Determine the (X, Y) coordinate at the center of the cell enclosing the given text.  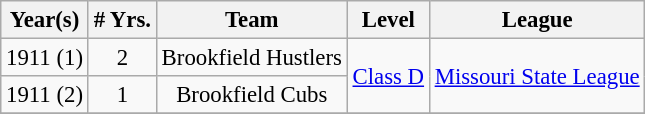
1911 (2) (45, 95)
1 (122, 95)
Missouri State League (537, 76)
Brookfield Hustlers (252, 58)
Team (252, 20)
Year(s) (45, 20)
# Yrs. (122, 20)
League (537, 20)
1911 (1) (45, 58)
2 (122, 58)
Level (388, 20)
Class D (388, 76)
Brookfield Cubs (252, 95)
